Determine the (x, y) coordinate at the center of the cell enclosing the given text.  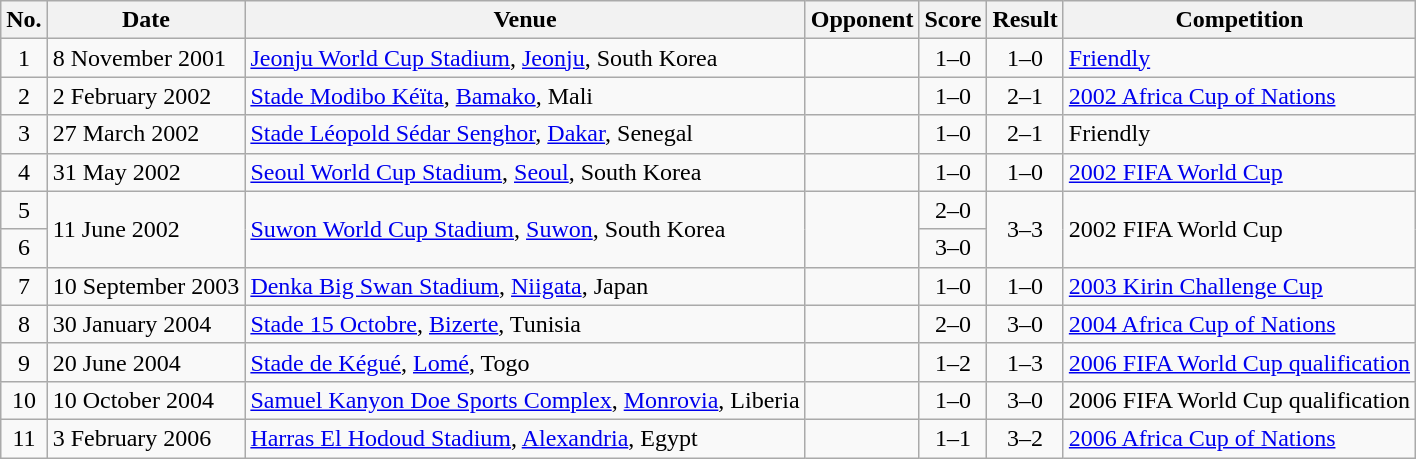
Competition (1239, 20)
5 (24, 210)
Result (1025, 20)
1–2 (953, 362)
3 (24, 134)
No. (24, 20)
3–2 (1025, 438)
3 February 2006 (146, 438)
8 November 2001 (146, 58)
Stade Modibo Kéïta, Bamako, Mali (525, 96)
2 February 2002 (146, 96)
Opponent (862, 20)
2004 Africa Cup of Nations (1239, 324)
2006 Africa Cup of Nations (1239, 438)
4 (24, 172)
3–3 (1025, 229)
Venue (525, 20)
1 (24, 58)
Score (953, 20)
2003 Kirin Challenge Cup (1239, 286)
Stade 15 Octobre, Bizerte, Tunisia (525, 324)
11 June 2002 (146, 229)
Stade de Kégué, Lomé, Togo (525, 362)
Seoul World Cup Stadium, Seoul, South Korea (525, 172)
Samuel Kanyon Doe Sports Complex, Monrovia, Liberia (525, 400)
2002 Africa Cup of Nations (1239, 96)
9 (24, 362)
Date (146, 20)
31 May 2002 (146, 172)
1–1 (953, 438)
20 June 2004 (146, 362)
10 October 2004 (146, 400)
10 September 2003 (146, 286)
Denka Big Swan Stadium, Niigata, Japan (525, 286)
Harras El Hodoud Stadium, Alexandria, Egypt (525, 438)
1–3 (1025, 362)
10 (24, 400)
2 (24, 96)
27 March 2002 (146, 134)
8 (24, 324)
7 (24, 286)
6 (24, 248)
Stade Léopold Sédar Senghor, Dakar, Senegal (525, 134)
Jeonju World Cup Stadium, Jeonju, South Korea (525, 58)
30 January 2004 (146, 324)
Suwon World Cup Stadium, Suwon, South Korea (525, 229)
11 (24, 438)
